Find where the given text appears and provide that cell's center as (X, Y) coordinate. 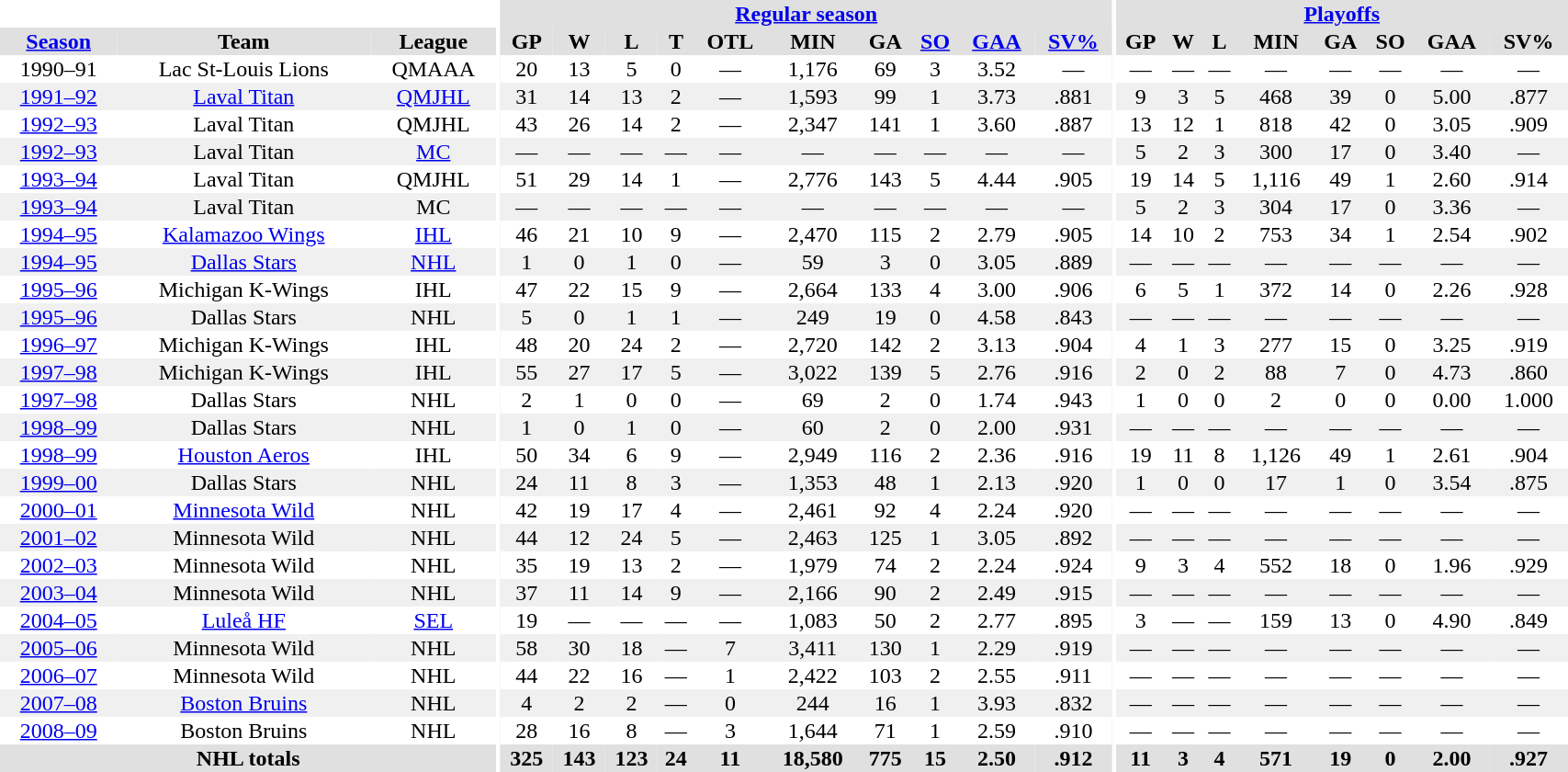
116 (886, 455)
1.000 (1529, 400)
5.00 (1451, 96)
818 (1275, 124)
1,126 (1275, 455)
2.59 (997, 731)
103 (886, 675)
1999–00 (59, 482)
304 (1275, 207)
T (676, 41)
2,347 (812, 124)
30 (579, 648)
139 (886, 372)
.943 (1073, 400)
3.13 (997, 345)
2,463 (812, 538)
1,116 (1275, 179)
Playoffs (1341, 14)
2,949 (812, 455)
372 (1275, 289)
NHL totals (248, 758)
Team (243, 41)
2001–02 (59, 538)
1,176 (812, 69)
.906 (1073, 289)
74 (886, 565)
133 (886, 289)
2.76 (997, 372)
2005–06 (59, 648)
Houston Aeros (243, 455)
753 (1275, 234)
3.93 (997, 703)
.929 (1529, 565)
2.49 (997, 593)
3.36 (1451, 207)
.887 (1073, 124)
115 (886, 234)
2,461 (812, 510)
2.29 (997, 648)
71 (886, 731)
2.13 (997, 482)
141 (886, 124)
2.77 (997, 620)
2002–03 (59, 565)
1,979 (812, 565)
1.96 (1451, 565)
2.36 (997, 455)
468 (1275, 96)
1990–91 (59, 69)
.910 (1073, 731)
18,580 (812, 758)
0.00 (1451, 400)
300 (1275, 152)
.843 (1073, 317)
2,470 (812, 234)
2.79 (997, 234)
League (434, 41)
QMAAA (434, 69)
4.90 (1451, 620)
2,664 (812, 289)
90 (886, 593)
31 (527, 96)
1.74 (997, 400)
28 (527, 731)
125 (886, 538)
35 (527, 565)
4.73 (1451, 372)
Regular season (807, 14)
47 (527, 289)
3.54 (1451, 482)
21 (579, 234)
2003–04 (59, 593)
Luleå HF (243, 620)
27 (579, 372)
3.73 (997, 96)
2.26 (1451, 289)
2006–07 (59, 675)
.889 (1073, 262)
46 (527, 234)
3,022 (812, 372)
552 (1275, 565)
.928 (1529, 289)
88 (1275, 372)
1,083 (812, 620)
.902 (1529, 234)
.912 (1073, 758)
99 (886, 96)
OTL (731, 41)
.924 (1073, 565)
1,644 (812, 731)
159 (1275, 620)
2.60 (1451, 179)
775 (886, 758)
2008–09 (59, 731)
51 (527, 179)
.911 (1073, 675)
.875 (1529, 482)
1,353 (812, 482)
3.40 (1451, 152)
29 (579, 179)
Lac St-Louis Lions (243, 69)
2000–01 (59, 510)
3,411 (812, 648)
2.54 (1451, 234)
.832 (1073, 703)
92 (886, 510)
2.50 (997, 758)
58 (527, 648)
3.52 (997, 69)
55 (527, 372)
2,720 (812, 345)
SEL (434, 620)
59 (812, 262)
.909 (1529, 124)
.927 (1529, 758)
.860 (1529, 372)
39 (1341, 96)
.931 (1073, 427)
277 (1275, 345)
26 (579, 124)
2,422 (812, 675)
60 (812, 427)
43 (527, 124)
130 (886, 648)
2.61 (1451, 455)
1,593 (812, 96)
3.25 (1451, 345)
3.60 (997, 124)
.877 (1529, 96)
2007–08 (59, 703)
.895 (1073, 620)
4.44 (997, 179)
325 (527, 758)
244 (812, 703)
2004–05 (59, 620)
249 (812, 317)
.914 (1529, 179)
1991–92 (59, 96)
2.55 (997, 675)
123 (632, 758)
1996–97 (59, 345)
.915 (1073, 593)
37 (527, 593)
2,776 (812, 179)
Kalamazoo Wings (243, 234)
Season (59, 41)
4.58 (997, 317)
142 (886, 345)
.892 (1073, 538)
.849 (1529, 620)
2,166 (812, 593)
571 (1275, 758)
.881 (1073, 96)
3.00 (997, 289)
